Determine the [x, y] coordinate at the center of the cell enclosing the given text.  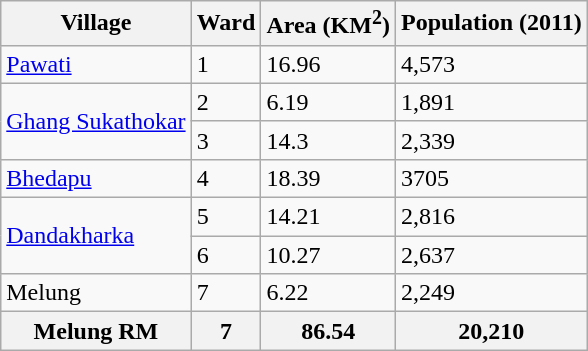
Melung [96, 293]
2,816 [491, 217]
Pawati [96, 64]
3 [226, 140]
6.19 [328, 102]
Bhedapu [96, 178]
2,339 [491, 140]
18.39 [328, 178]
Population (2011) [491, 24]
4 [226, 178]
Area (KM2) [328, 24]
10.27 [328, 255]
14.21 [328, 217]
Melung RM [96, 331]
1 [226, 64]
Village [96, 24]
Dandakharka [96, 236]
16.96 [328, 64]
5 [226, 217]
2,637 [491, 255]
6 [226, 255]
1,891 [491, 102]
86.54 [328, 331]
2 [226, 102]
3705 [491, 178]
14.3 [328, 140]
2,249 [491, 293]
20,210 [491, 331]
Ward [226, 24]
4,573 [491, 64]
Ghang Sukathokar [96, 121]
6.22 [328, 293]
